Locate the cell with the specified text and output its (X, Y) center coordinate. 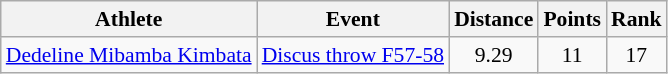
Discus throw F57-58 (353, 55)
17 (636, 55)
Dedeline Mibamba Kimbata (129, 55)
Points (572, 19)
Athlete (129, 19)
Distance (494, 19)
11 (572, 55)
9.29 (494, 55)
Rank (636, 19)
Event (353, 19)
